Output the (x, y) coordinate of the center of the cell containing the given text.  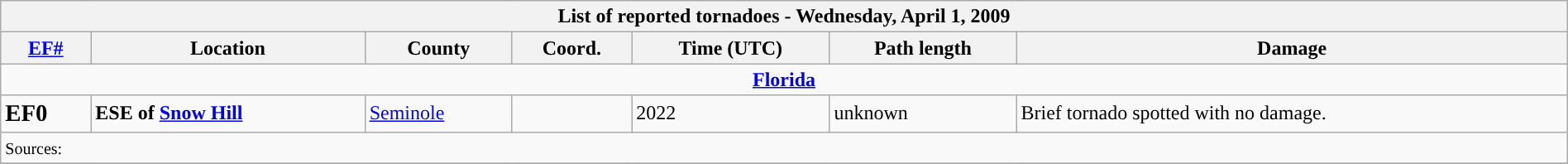
ESE of Snow Hill (228, 113)
List of reported tornadoes - Wednesday, April 1, 2009 (784, 17)
Damage (1292, 48)
Location (228, 48)
2022 (731, 113)
County (438, 48)
Florida (784, 80)
Time (UTC) (731, 48)
EF0 (46, 113)
Path length (923, 48)
unknown (923, 113)
Seminole (438, 113)
EF# (46, 48)
Coord. (571, 48)
Brief tornado spotted with no damage. (1292, 113)
Sources: (784, 147)
